Detect which cell encompasses the target text, then output its (X, Y) center coordinate. 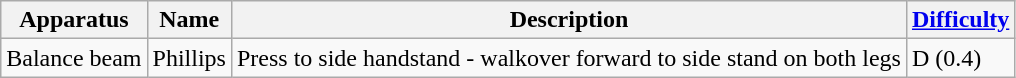
Difficulty (960, 20)
Name (189, 20)
Press to side handstand - walkover forward to side stand on both legs (568, 58)
Balance beam (74, 58)
D (0.4) (960, 58)
Phillips (189, 58)
Apparatus (74, 20)
Description (568, 20)
